Search for the cell housing the specified text and yield its [x, y] center coordinate. 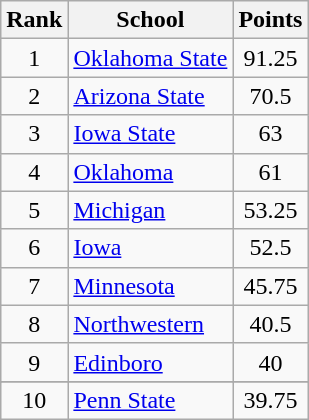
Iowa State [150, 134]
6 [34, 248]
40 [270, 362]
School [150, 20]
Minnesota [150, 286]
3 [34, 134]
Points [270, 20]
40.5 [270, 324]
10 [34, 400]
Rank [34, 20]
5 [34, 210]
2 [34, 96]
52.5 [270, 248]
61 [270, 172]
53.25 [270, 210]
4 [34, 172]
63 [270, 134]
Arizona State [150, 96]
Oklahoma State [150, 58]
7 [34, 286]
Northwestern [150, 324]
9 [34, 362]
Penn State [150, 400]
Michigan [150, 210]
91.25 [270, 58]
Iowa [150, 248]
45.75 [270, 286]
Oklahoma [150, 172]
Edinboro [150, 362]
39.75 [270, 400]
8 [34, 324]
1 [34, 58]
70.5 [270, 96]
